Extract the (X, Y) coordinate from the center of the cell holding the provided text.  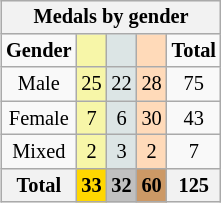
Gender (38, 51)
6 (122, 118)
Male (38, 84)
Mixed (38, 152)
43 (194, 118)
28 (152, 84)
125 (194, 185)
32 (122, 185)
33 (91, 185)
25 (91, 84)
30 (152, 118)
22 (122, 84)
75 (194, 84)
3 (122, 152)
Medals by gender (111, 17)
60 (152, 185)
Female (38, 118)
